Scan for the cell matching the given text and deliver its (X, Y) coordinate at center. 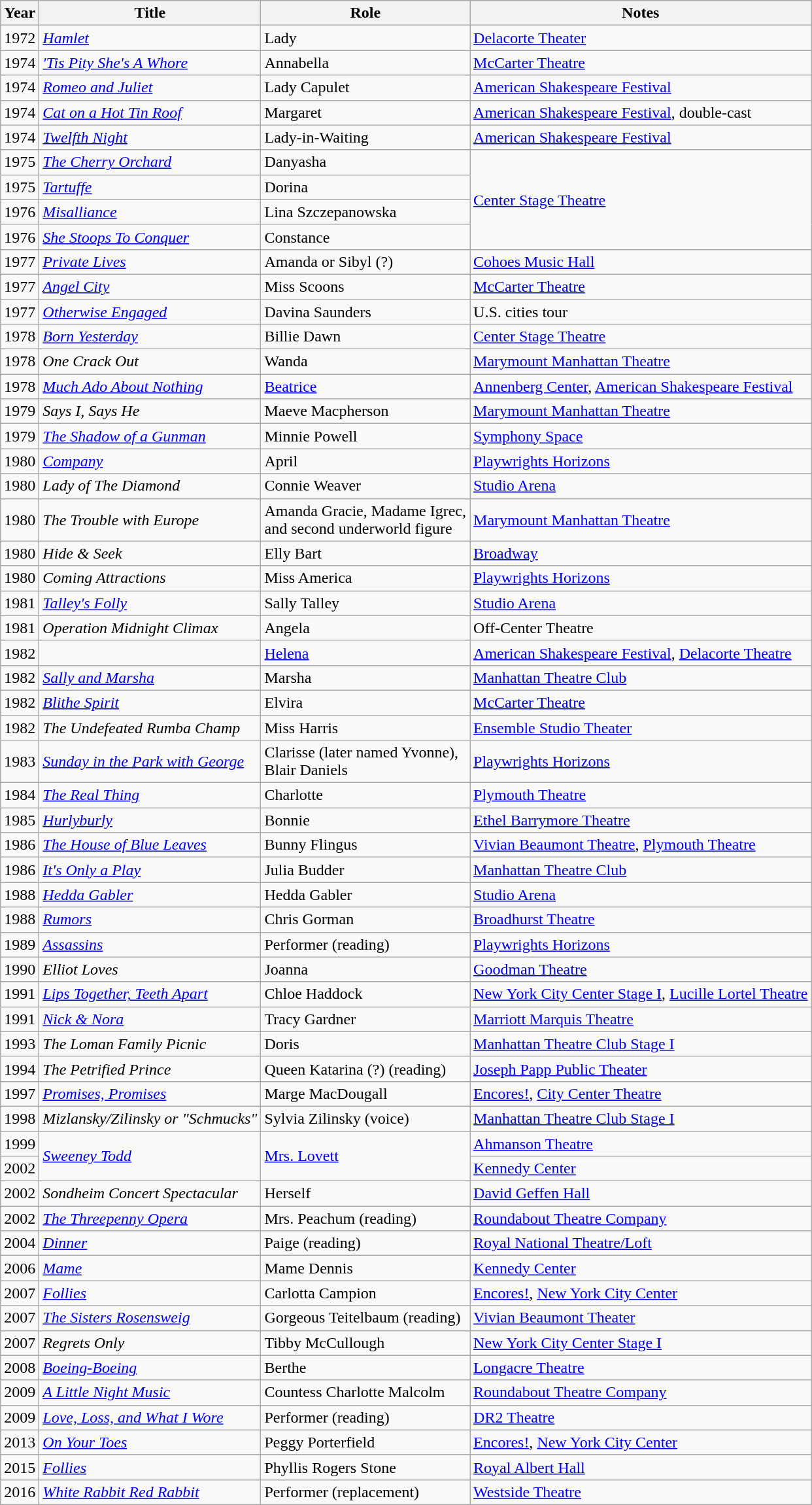
The House of Blue Leaves (150, 845)
Romeo and Juliet (150, 88)
Mame (150, 1268)
Lady (365, 38)
The Undefeated Rumba Champ (150, 728)
1990 (20, 969)
1994 (20, 1069)
One Crack Out (150, 362)
On Your Toes (150, 1442)
1983 (20, 761)
Marriott Marquis Theatre (641, 1019)
Miss Scoons (365, 286)
Amanda Gracie, Madame Igrec,and second underworld figure (365, 519)
'Tis Pity She's A Whore (150, 63)
Cat on a Hot Tin Roof (150, 112)
Bunny Flingus (365, 845)
A Little Night Music (150, 1393)
Delacorte Theater (641, 38)
Peggy Porterfield (365, 1442)
Minnie Powell (365, 436)
Lips Together, Teeth Apart (150, 994)
Helena (365, 653)
Talley's Folly (150, 603)
American Shakespeare Festival, double-cast (641, 112)
Promises, Promises (150, 1094)
Clarisse (later named Yvonne),Blair Daniels (365, 761)
Doris (365, 1044)
1984 (20, 795)
2008 (20, 1368)
Joanna (365, 969)
Chris Gorman (365, 920)
Performer (replacement) (365, 1492)
Hide & Seek (150, 553)
Queen Katarina (?) (reading) (365, 1069)
American Shakespeare Festival, Delacorte Theatre (641, 653)
Dinner (150, 1243)
Annabella (365, 63)
Margaret (365, 112)
Maeve Macpherson (365, 411)
She Stoops To Conquer (150, 237)
Elliot Loves (150, 969)
Lady of The Diamond (150, 486)
2016 (20, 1492)
New York City Center Stage I (641, 1343)
Tartuffe (150, 187)
Love, Loss, and What I Wore (150, 1417)
Bonnie (365, 820)
Vivian Beaumont Theater (641, 1318)
Longacre Theatre (641, 1368)
1998 (20, 1118)
Davina Saunders (365, 312)
Mrs. Peachum (reading) (365, 1219)
Boeing-Boeing (150, 1368)
Amanda or Sibyl (?) (365, 262)
Dorina (365, 187)
1997 (20, 1094)
U.S. cities tour (641, 312)
Ahmanson Theatre (641, 1144)
Ensemble Studio Theater (641, 728)
Hamlet (150, 38)
2015 (20, 1467)
Blithe Spirit (150, 702)
The Loman Family Picnic (150, 1044)
2013 (20, 1442)
Broadhurst Theatre (641, 920)
Says I, Says He (150, 411)
The Shadow of a Gunman (150, 436)
Countess Charlotte Malcolm (365, 1393)
Broadway (641, 553)
Role (365, 13)
2004 (20, 1243)
Tracy Gardner (365, 1019)
Constance (365, 237)
Tibby McCullough (365, 1343)
Sondheim Concert Spectacular (150, 1194)
Year (20, 13)
Lina Szczepanowska (365, 212)
Encores!, City Center Theatre (641, 1094)
Royal National Theatre/Loft (641, 1243)
Goodman Theatre (641, 969)
Marsha (365, 678)
DR2 Theatre (641, 1417)
Plymouth Theatre (641, 795)
Julia Budder (365, 870)
Marge MacDougall (365, 1094)
David Geffen Hall (641, 1194)
1972 (20, 38)
Carlotta Campion (365, 1293)
The Threepenny Opera (150, 1219)
Billie Dawn (365, 337)
Sweeney Todd (150, 1156)
Vivian Beaumont Theatre, Plymouth Theatre (641, 845)
Westside Theatre (641, 1492)
Assassins (150, 944)
Sunday in the Park with George (150, 761)
1989 (20, 944)
Twelfth Night (150, 137)
Lady-in-Waiting (365, 137)
Much Ado About Nothing (150, 387)
Joseph Papp Public Theater (641, 1069)
Annenberg Center, American Shakespeare Festival (641, 387)
1999 (20, 1144)
Elvira (365, 702)
The Trouble with Europe (150, 519)
The Petrified Prince (150, 1069)
Connie Weaver (365, 486)
Sylvia Zilinsky (voice) (365, 1118)
Chloe Haddock (365, 994)
Miss Harris (365, 728)
Angela (365, 628)
Berthe (365, 1368)
Mizlansky/Zilinsky or "Schmucks" (150, 1118)
1993 (20, 1044)
Symphony Space (641, 436)
Cohoes Music Hall (641, 262)
Phyllis Rogers Stone (365, 1467)
Elly Bart (365, 553)
The Real Thing (150, 795)
Sally Talley (365, 603)
It's Only a Play (150, 870)
Nick & Nora (150, 1019)
Operation Midnight Climax (150, 628)
Royal Albert Hall (641, 1467)
Charlotte (365, 795)
Paige (reading) (365, 1243)
The Sisters Rosensweig (150, 1318)
Misalliance (150, 212)
Notes (641, 13)
Mrs. Lovett (365, 1156)
Regrets Only (150, 1343)
Beatrice (365, 387)
Wanda (365, 362)
2006 (20, 1268)
Rumors (150, 920)
Gorgeous Teitelbaum (reading) (365, 1318)
1985 (20, 820)
Angel City (150, 286)
Otherwise Engaged (150, 312)
Off-Center Theatre (641, 628)
April (365, 461)
Mame Dennis (365, 1268)
White Rabbit Red Rabbit (150, 1492)
Title (150, 13)
Miss America (365, 578)
Ethel Barrymore Theatre (641, 820)
Born Yesterday (150, 337)
Sally and Marsha (150, 678)
Danyasha (365, 162)
Company (150, 461)
Coming Attractions (150, 578)
Lady Capulet (365, 88)
New York City Center Stage I, Lucille Lortel Theatre (641, 994)
Herself (365, 1194)
Private Lives (150, 262)
Hurlyburly (150, 820)
The Cherry Orchard (150, 162)
